From the cell containing the given text, extract its center point as (x, y) coordinate. 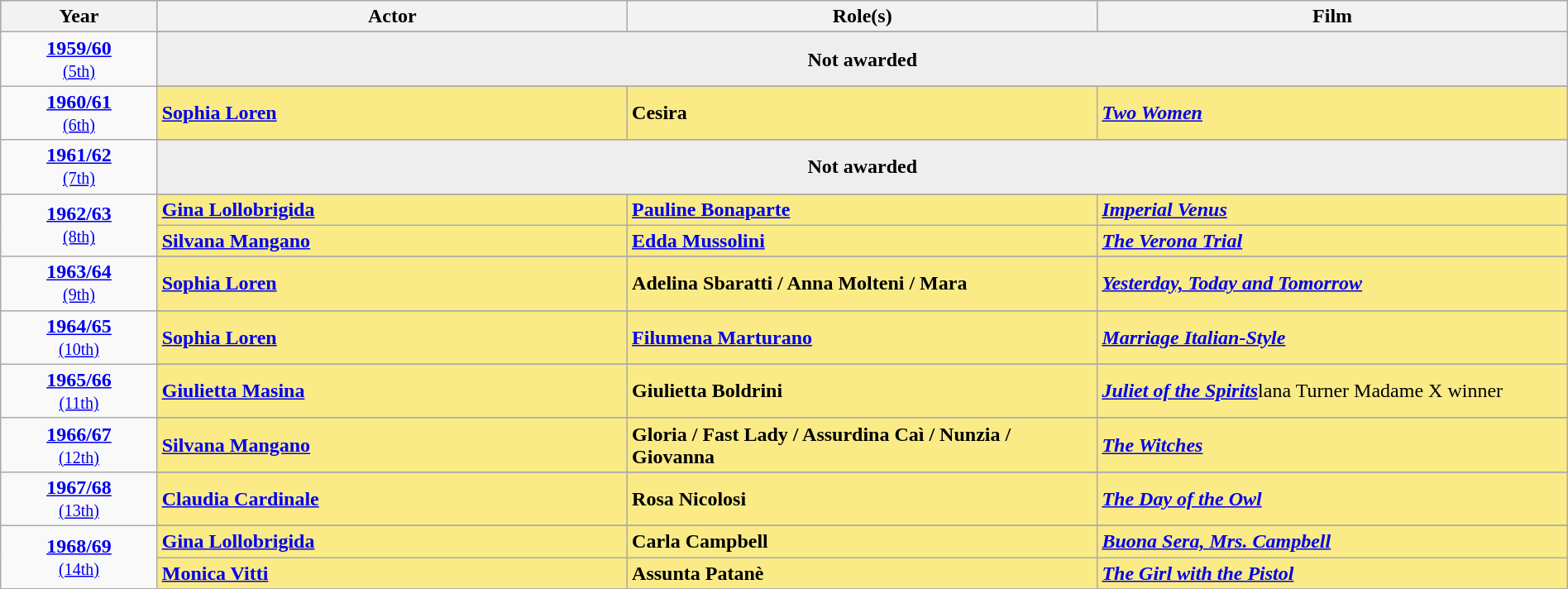
Juliet of the Spiritslana Turner Madame X winner (1332, 390)
1967/68(13th) (79, 498)
1962/63(8th) (79, 225)
Carla Campbell (863, 541)
Actor (392, 17)
Giulietta Masina (392, 390)
1968/69(14th) (79, 557)
Gloria / Fast Lady / Assurdina Caì / Nunzia / Giovanna (863, 445)
The Witches (1332, 445)
Role(s) (863, 17)
1966/67(12th) (79, 445)
Filumena Marturano (863, 338)
1963/64(9th) (79, 283)
Yesterday, Today and Tomorrow (1332, 283)
The Day of the Owl (1332, 498)
Cesira (863, 113)
Two Women (1332, 113)
Giulietta Boldrini (863, 390)
1961/62(7th) (79, 167)
1964/65(10th) (79, 338)
The Verona Trial (1332, 241)
1959/60(5th) (79, 60)
Rosa Nicolosi (863, 498)
Adelina Sbaratti / Anna Molteni / Mara (863, 283)
Year (79, 17)
1960/61(6th) (79, 113)
Film (1332, 17)
Buona Sera, Mrs. Campbell (1332, 541)
Assunta Patanè (863, 573)
Imperial Venus (1332, 209)
The Girl with the Pistol (1332, 573)
Edda Mussolini (863, 241)
Pauline Bonaparte (863, 209)
1965/66(11th) (79, 390)
Claudia Cardinale (392, 498)
Monica Vitti (392, 573)
Marriage Italian-Style (1332, 338)
